Return the (x, y) coordinate for the center point of the cell that contains the specified text.  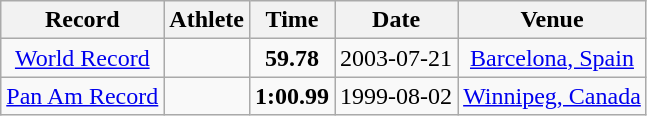
59.78 (292, 58)
Athlete (207, 20)
Barcelona, Spain (552, 58)
Winnipeg, Canada (552, 96)
World Record (82, 58)
1:00.99 (292, 96)
Date (396, 20)
Time (292, 20)
Record (82, 20)
Pan Am Record (82, 96)
1999-08-02 (396, 96)
Venue (552, 20)
2003-07-21 (396, 58)
